Locate the cell with the specified text and output its (x, y) center coordinate. 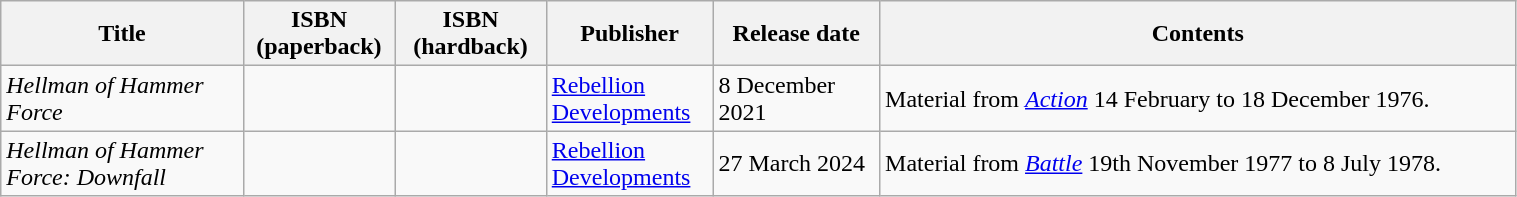
8 December 2021 (796, 98)
Contents (1198, 34)
Hellman of Hammer Force: Downfall (122, 164)
Release date (796, 34)
ISBN (hardback) (471, 34)
ISBN (paperback) (319, 34)
Hellman of Hammer Force (122, 98)
Material from Battle 19th November 1977 to 8 July 1978. (1198, 164)
Publisher (630, 34)
27 March 2024 (796, 164)
Material from Action 14 February to 18 December 1976. (1198, 98)
Title (122, 34)
